From the cell containing the given text, extract its center point as [X, Y] coordinate. 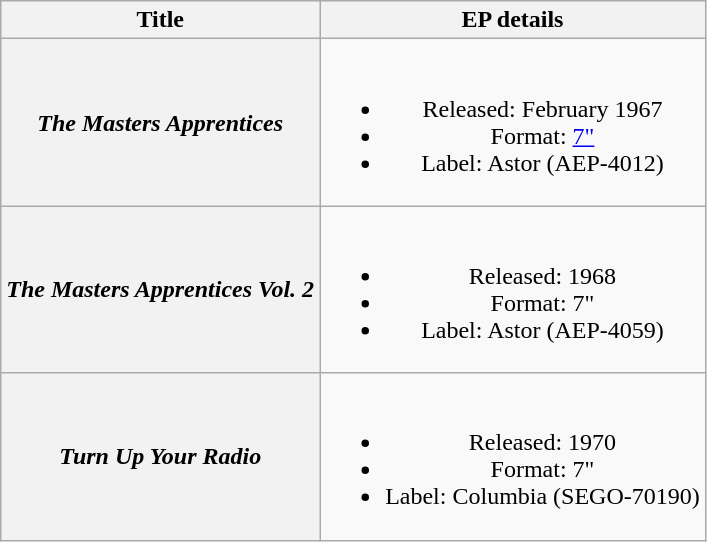
EP details [513, 20]
Released: 1970Format: 7"Label: Columbia (SEGO-70190) [513, 456]
Turn Up Your Radio [160, 456]
Title [160, 20]
Released: February 1967Format: 7"Label: Astor (AEP-4012) [513, 122]
The Masters Apprentices Vol. 2 [160, 290]
The Masters Apprentices [160, 122]
Released: 1968Format: 7"Label: Astor (AEP-4059) [513, 290]
